Scan for the cell matching the given text and deliver its (x, y) coordinate at center. 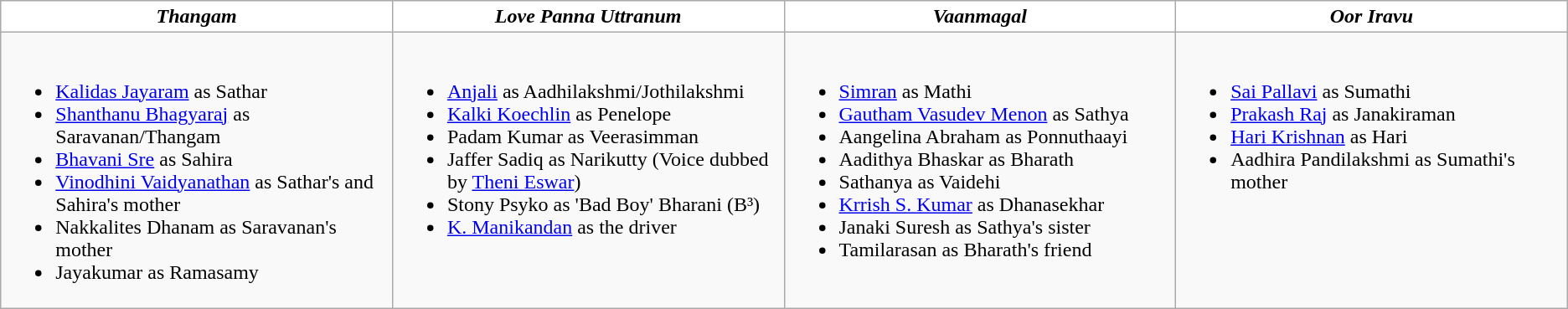
Vaanmagal (980, 17)
Thangam (197, 17)
Sai Pallavi as SumathiPrakash Raj as JanakiramanHari Krishnan as HariAadhira Pandilakshmi as Sumathi's mother (1372, 171)
Oor Iravu (1372, 17)
Love Panna Uttranum (588, 17)
